Scan for the cell matching the given text and deliver its (X, Y) coordinate at center. 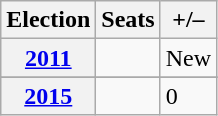
+/– (188, 20)
Election (48, 20)
New (188, 58)
2011 (48, 58)
0 (188, 96)
Seats (128, 20)
2015 (48, 96)
